From the cell containing the given text, extract its center point as [X, Y] coordinate. 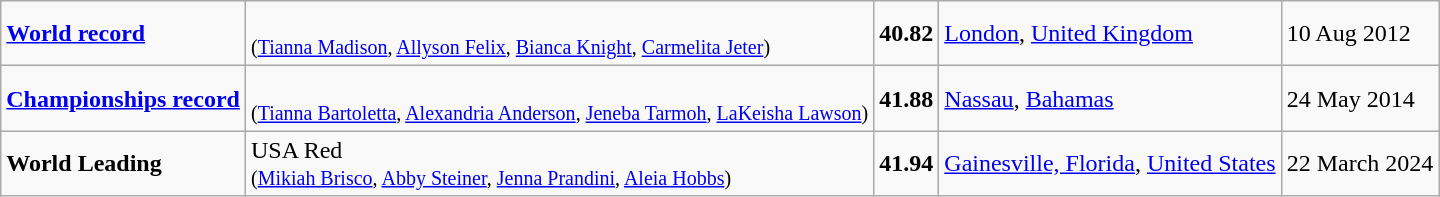
World record [124, 34]
10 Aug 2012 [1360, 34]
(Tianna Madison, Allyson Felix, Bianca Knight, Carmelita Jeter) [559, 34]
40.82 [906, 34]
Nassau, Bahamas [1110, 98]
41.88 [906, 98]
41.94 [906, 164]
24 May 2014 [1360, 98]
Championships record [124, 98]
22 March 2024 [1360, 164]
World Leading [124, 164]
(Tianna Bartoletta, Alexandria Anderson, Jeneba Tarmoh, LaKeisha Lawson) [559, 98]
USA Red(Mikiah Brisco, Abby Steiner, Jenna Prandini, Aleia Hobbs) [559, 164]
Gainesville, Florida, United States [1110, 164]
London, United Kingdom [1110, 34]
